Search for the cell housing the specified text and yield its (x, y) center coordinate. 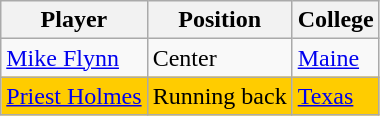
Center (220, 58)
Texas (336, 96)
Position (220, 20)
Player (74, 20)
Running back (220, 96)
Maine (336, 58)
Mike Flynn (74, 58)
Priest Holmes (74, 96)
College (336, 20)
